Provide the (X, Y) coordinate of the cell's center where the given text is located.  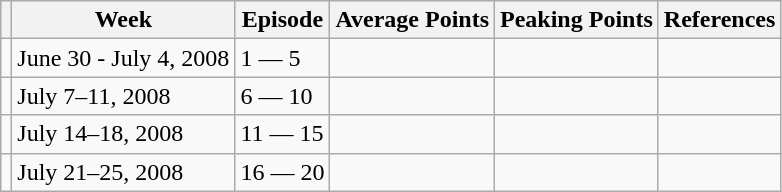
11 — 15 (282, 134)
16 — 20 (282, 172)
Episode (282, 20)
Average Points (412, 20)
June 30 - July 4, 2008 (124, 58)
July 21–25, 2008 (124, 172)
Peaking Points (577, 20)
Week (124, 20)
July 7–11, 2008 (124, 96)
1 — 5 (282, 58)
References (720, 20)
6 — 10 (282, 96)
July 14–18, 2008 (124, 134)
